Output the (X, Y) coordinate of the center of the cell containing the given text.  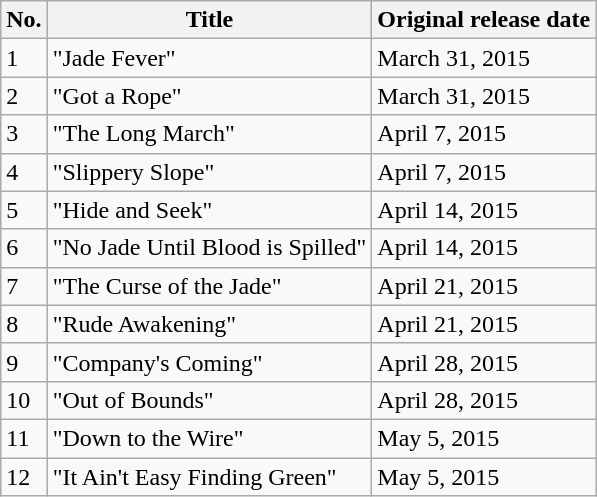
12 (24, 477)
Original release date (484, 20)
"Slippery Slope" (210, 172)
"Out of Bounds" (210, 400)
"No Jade Until Blood is Spilled" (210, 248)
6 (24, 248)
2 (24, 96)
1 (24, 58)
5 (24, 210)
7 (24, 286)
Title (210, 20)
"Got a Rope" (210, 96)
"Company's Coming" (210, 362)
8 (24, 324)
3 (24, 134)
"Hide and Seek" (210, 210)
No. (24, 20)
"Rude Awakening" (210, 324)
"It Ain't Easy Finding Green" (210, 477)
9 (24, 362)
4 (24, 172)
"Down to the Wire" (210, 438)
"The Long March" (210, 134)
"Jade Fever" (210, 58)
10 (24, 400)
11 (24, 438)
"The Curse of the Jade" (210, 286)
